From the cell containing the given text, extract its center point as (x, y) coordinate. 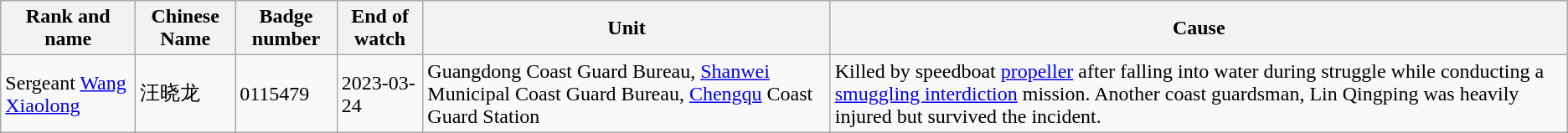
Guangdong Coast Guard Bureau, Shanwei Municipal Coast Guard Bureau, Chengqu Coast Guard Station (627, 94)
汪晓龙 (186, 94)
Rank and name (69, 28)
Unit (627, 28)
2023-03-24 (379, 94)
Cause (1199, 28)
0115479 (286, 94)
Chinese Name (186, 28)
Badge number (286, 28)
End of watch (379, 28)
Sergeant Wang Xiaolong (69, 94)
